From the cell containing the given text, extract its center point as [X, Y] coordinate. 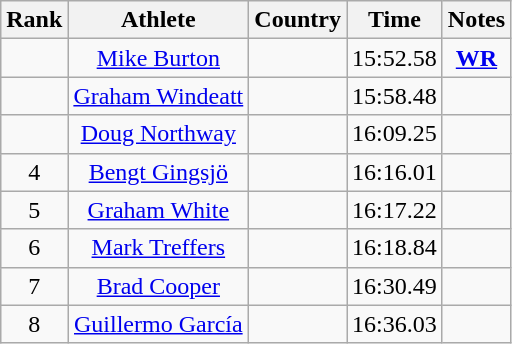
4 [34, 172]
7 [34, 286]
Bengt Gingsjö [158, 172]
Guillermo García [158, 324]
Athlete [158, 20]
Country [298, 20]
16:09.25 [395, 134]
16:17.22 [395, 210]
15:58.48 [395, 96]
15:52.58 [395, 58]
Graham White [158, 210]
6 [34, 248]
Graham Windeatt [158, 96]
Mike Burton [158, 58]
WR [476, 58]
Time [395, 20]
Doug Northway [158, 134]
8 [34, 324]
Mark Treffers [158, 248]
Rank [34, 20]
16:18.84 [395, 248]
16:16.01 [395, 172]
16:36.03 [395, 324]
Brad Cooper [158, 286]
Notes [476, 20]
16:30.49 [395, 286]
5 [34, 210]
